Return [x, y] of the center of cell containing provided text 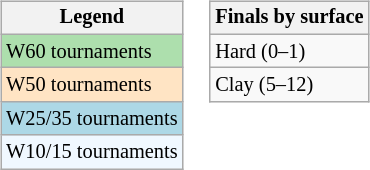
Hard (0–1) [289, 51]
W10/15 tournaments [92, 152]
Clay (5–12) [289, 85]
Finals by surface [289, 18]
Legend [92, 18]
W60 tournaments [92, 51]
W50 tournaments [92, 85]
W25/35 tournaments [92, 119]
